Determine the (x, y) coordinate at the center of the cell enclosing the given text.  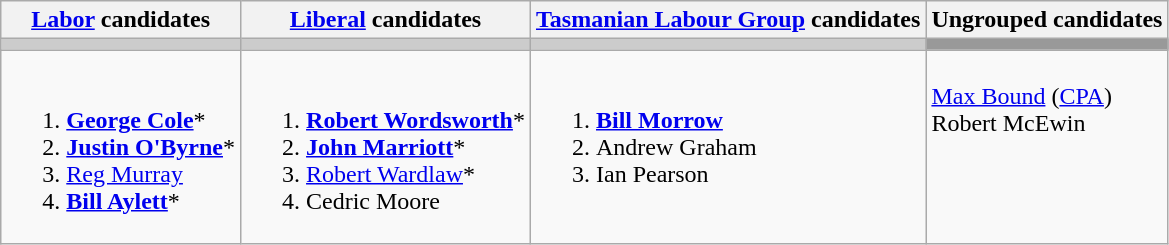
George Cole*Justin O'Byrne*Reg MurrayBill Aylett* (121, 147)
Liberal candidates (386, 20)
Max Bound (CPA) Robert McEwin (1047, 147)
Robert Wordsworth*John Marriott*Robert Wardlaw*Cedric Moore (386, 147)
Tasmanian Labour Group candidates (728, 20)
Bill MorrowAndrew GrahamIan Pearson (728, 147)
Ungrouped candidates (1047, 20)
Labor candidates (121, 20)
